Detect which cell encompasses the target text, then output its (X, Y) center coordinate. 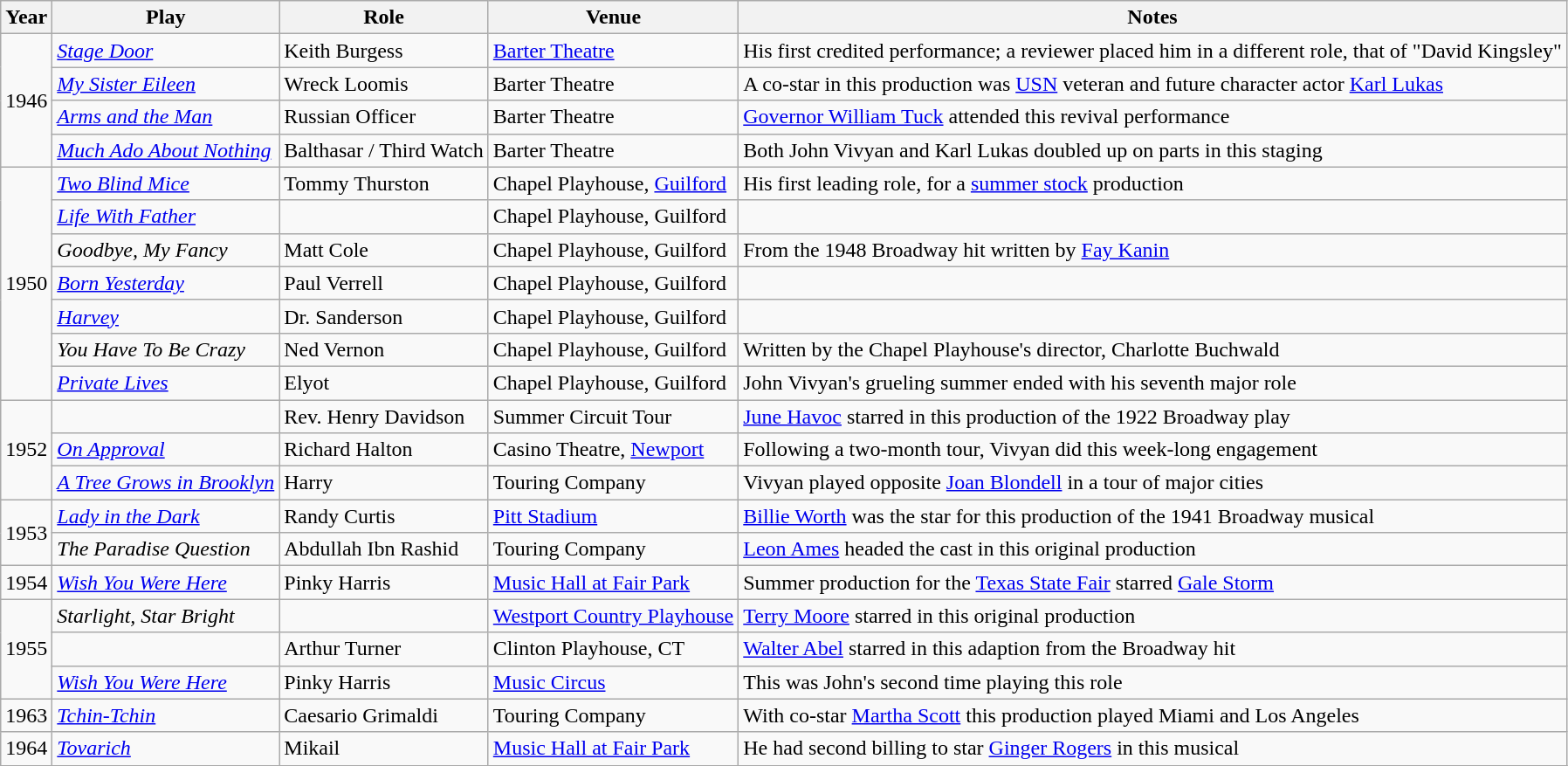
1953 (26, 533)
Paul Verrell (384, 283)
Written by the Chapel Playhouse's director, Charlotte Buchwald (1152, 349)
His first leading role, for a summer stock production (1152, 183)
Balthasar / Third Watch (384, 150)
Stage Door (166, 51)
Venue (613, 17)
Tovarich (166, 749)
Following a two-month tour, Vivyan did this week-long engagement (1152, 450)
Rev. Henry Davidson (384, 417)
Elyot (384, 383)
Walter Abel starred in this adaption from the Broadway hit (1152, 649)
He had second billing to star Ginger Rogers in this musical (1152, 749)
Year (26, 17)
A co-star in this production was USN veteran and future character actor Karl Lukas (1152, 84)
Randy Curtis (384, 516)
Mikail (384, 749)
Tommy Thurston (384, 183)
Summer Circuit Tour (613, 417)
Role (384, 17)
Billie Worth was the star for this production of the 1941 Broadway musical (1152, 516)
My Sister Eileen (166, 84)
1952 (26, 450)
This was John's second time playing this role (1152, 682)
Two Blind Mice (166, 183)
Westport Country Playhouse (613, 616)
Clinton Playhouse, CT (613, 649)
Ned Vernon (384, 349)
On Approval (166, 450)
Starlight, Star Bright (166, 616)
1950 (26, 283)
Abdullah Ibn Rashid (384, 549)
His first credited performance; a reviewer placed him in a different role, that of "David Kingsley" (1152, 51)
Notes (1152, 17)
Pitt Stadium (613, 516)
Terry Moore starred in this original production (1152, 616)
Much Ado About Nothing (166, 150)
Wreck Loomis (384, 84)
Governor William Tuck attended this revival performance (1152, 117)
Both John Vivyan and Karl Lukas doubled up on parts in this staging (1152, 150)
Harry (384, 483)
Vivyan played opposite Joan Blondell in a tour of major cities (1152, 483)
Born Yesterday (166, 283)
1964 (26, 749)
Private Lives (166, 383)
June Havoc starred in this production of the 1922 Broadway play (1152, 417)
Summer production for the Texas State Fair starred Gale Storm (1152, 583)
Matt Cole (384, 250)
The Paradise Question (166, 549)
A Tree Grows in Brooklyn (166, 483)
Richard Halton (384, 450)
Keith Burgess (384, 51)
1955 (26, 649)
Arms and the Man (166, 117)
You Have To Be Crazy (166, 349)
Arthur Turner (384, 649)
With co-star Martha Scott this production played Miami and Los Angeles (1152, 715)
1954 (26, 583)
Caesario Grimaldi (384, 715)
Goodbye, My Fancy (166, 250)
Tchin-Tchin (166, 715)
Harvey (166, 316)
Music Circus (613, 682)
Lady in the Dark (166, 516)
Casino Theatre, Newport (613, 450)
1963 (26, 715)
John Vivyan's grueling summer ended with his seventh major role (1152, 383)
From the 1948 Broadway hit written by Fay Kanin (1152, 250)
Leon Ames headed the cast in this original production (1152, 549)
Play (166, 17)
Russian Officer (384, 117)
Dr. Sanderson (384, 316)
1946 (26, 100)
Life With Father (166, 217)
